Find where the given text appears and provide that cell's center as (X, Y) coordinate. 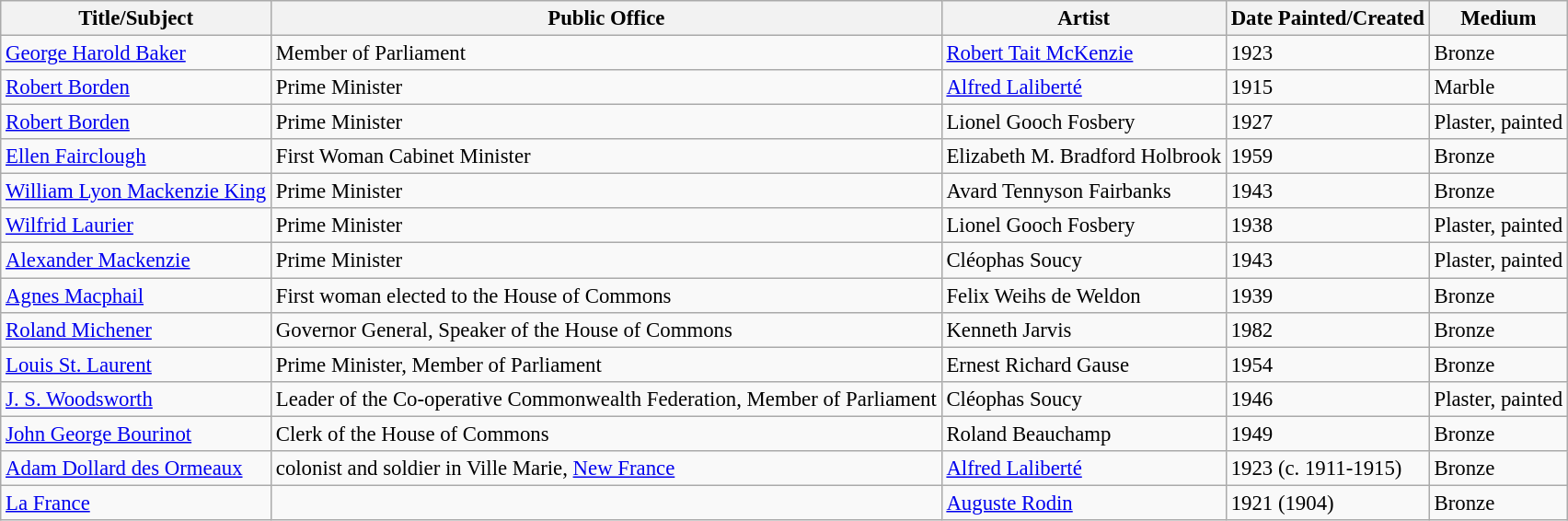
1927 (1327, 122)
1939 (1327, 295)
Felix Weihs de Weldon (1084, 295)
Member of Parliament (605, 53)
Public Office (605, 18)
1954 (1327, 365)
First Woman Cabinet Minister (605, 156)
Kenneth Jarvis (1084, 330)
William Lyon Mackenzie King (136, 191)
Governor General, Speaker of the House of Commons (605, 330)
Prime Minister, Member of Parliament (605, 365)
Artist (1084, 18)
Louis St. Laurent (136, 365)
Roland Beauchamp (1084, 434)
Wilfrid Laurier (136, 226)
1946 (1327, 399)
1921 (1904) (1327, 503)
Medium (1498, 18)
John George Bourinot (136, 434)
1949 (1327, 434)
1923 (c. 1911-1915) (1327, 469)
1938 (1327, 226)
1982 (1327, 330)
Robert Tait McKenzie (1084, 53)
First woman elected to the House of Commons (605, 295)
colonist and soldier in Ville Marie, New France (605, 469)
Avard Tennyson Fairbanks (1084, 191)
1915 (1327, 87)
Auguste Rodin (1084, 503)
1923 (1327, 53)
Roland Michener (136, 330)
Ellen Fairclough (136, 156)
1959 (1327, 156)
Date Painted/Created (1327, 18)
J. S. Woodsworth (136, 399)
Leader of the Co-operative Commonwealth Federation, Member of Parliament (605, 399)
Ernest Richard Gause (1084, 365)
Agnes Macphail (136, 295)
Clerk of the House of Commons (605, 434)
Adam Dollard des Ormeaux (136, 469)
George Harold Baker (136, 53)
Marble (1498, 87)
Elizabeth M. Bradford Holbrook (1084, 156)
La France (136, 503)
Alexander Mackenzie (136, 260)
Title/Subject (136, 18)
